Scan for the cell matching the given text and deliver its (X, Y) coordinate at center. 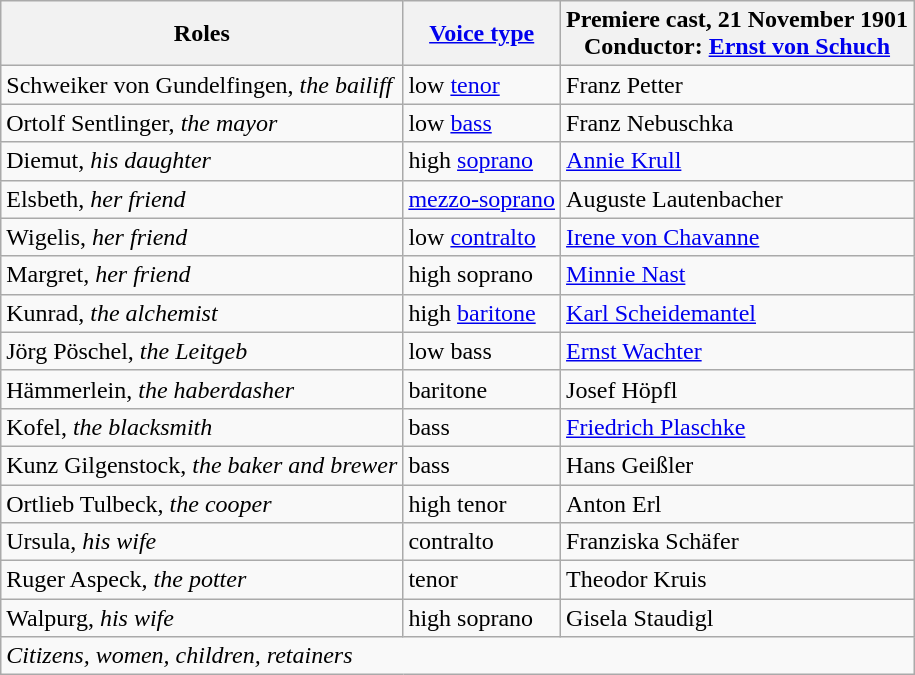
Ursula, his wife (202, 542)
Voice type (482, 34)
Ernst Wachter (738, 351)
Wigelis, her friend (202, 237)
Ruger Aspeck, the potter (202, 580)
Margret, her friend (202, 275)
Josef Höpfl (738, 389)
Irene von Chavanne (738, 237)
Elsbeth, her friend (202, 199)
Roles (202, 34)
Citizens, women, children, retainers (458, 656)
low contralto (482, 237)
Jörg Pöschel, the Leitgeb (202, 351)
Anton Erl (738, 503)
Premiere cast, 21 November 1901Conductor: Ernst von Schuch (738, 34)
Franz Nebuschka (738, 123)
high tenor (482, 503)
Franz Petter (738, 85)
Walpurg, his wife (202, 618)
Minnie Nast (738, 275)
Gisela Staudigl (738, 618)
Annie Krull (738, 161)
Kunrad, the alchemist (202, 313)
Ortolf Sentlinger, the mayor (202, 123)
Ortlieb Tulbeck, the cooper (202, 503)
Karl Scheidemantel (738, 313)
tenor (482, 580)
mezzo-soprano (482, 199)
low tenor (482, 85)
Theodor Kruis (738, 580)
Friedrich Plaschke (738, 427)
Kofel, the blacksmith (202, 427)
baritone (482, 389)
Hans Geißler (738, 465)
high baritone (482, 313)
Auguste Lautenbacher (738, 199)
contralto (482, 542)
Diemut, his daughter (202, 161)
Hämmerlein, the haberdasher (202, 389)
Kunz Gilgenstock, the baker and brewer (202, 465)
Schweiker von Gundelfingen, the bailiff (202, 85)
Franziska Schäfer (738, 542)
